For the text-containing cell, return its midpoint in [x, y] coordinate format. 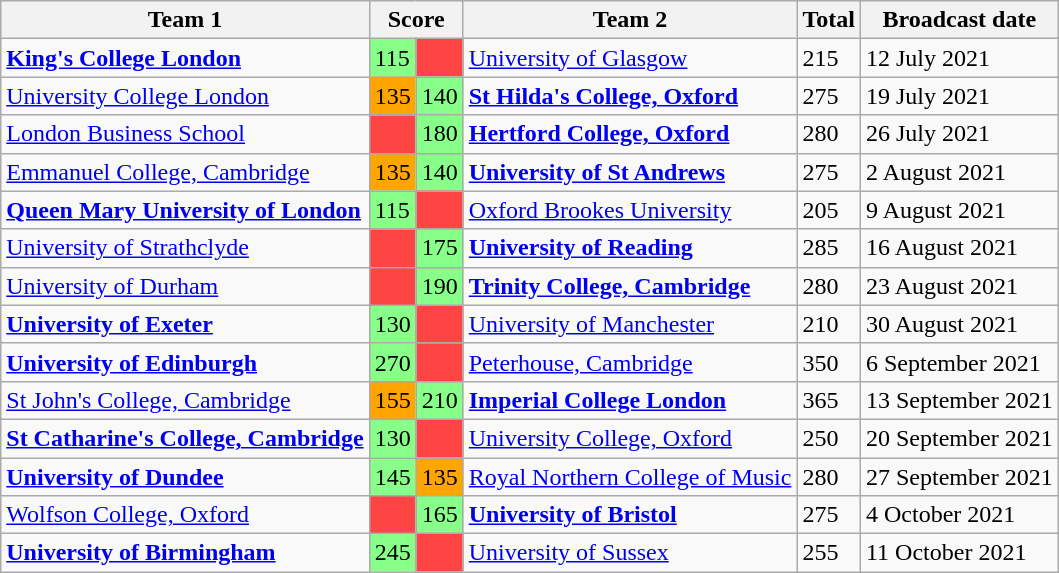
University College London [185, 96]
Team 1 [185, 20]
Emmanuel College, Cambridge [185, 172]
University of Bristol [630, 515]
St Catharine's College, Cambridge [185, 438]
9 August 2021 [959, 210]
11 October 2021 [959, 553]
365 [829, 400]
2 August 2021 [959, 172]
University of St Andrews [630, 172]
145 [392, 477]
University of Birmingham [185, 553]
University of Glasgow [630, 58]
350 [829, 362]
University of Manchester [630, 324]
16 August 2021 [959, 248]
6 September 2021 [959, 362]
St John's College, Cambridge [185, 400]
13 September 2021 [959, 400]
205 [829, 210]
Hertford College, Oxford [630, 134]
University College, Oxford [630, 438]
19 July 2021 [959, 96]
245 [392, 553]
12 July 2021 [959, 58]
190 [440, 286]
University of Exeter [185, 324]
London Business School [185, 134]
Peterhouse, Cambridge [630, 362]
Wolfson College, Oxford [185, 515]
165 [440, 515]
23 August 2021 [959, 286]
University of Reading [630, 248]
215 [829, 58]
Queen Mary University of London [185, 210]
175 [440, 248]
St Hilda's College, Oxford [630, 96]
University of Dundee [185, 477]
University of Durham [185, 286]
285 [829, 248]
270 [392, 362]
26 July 2021 [959, 134]
Score [416, 20]
Broadcast date [959, 20]
20 September 2021 [959, 438]
255 [829, 553]
Oxford Brookes University [630, 210]
King's College London [185, 58]
Imperial College London [630, 400]
University of Edinburgh [185, 362]
Total [829, 20]
155 [392, 400]
4 October 2021 [959, 515]
Team 2 [630, 20]
180 [440, 134]
30 August 2021 [959, 324]
27 September 2021 [959, 477]
University of Sussex [630, 553]
University of Strathclyde [185, 248]
Royal Northern College of Music [630, 477]
Trinity College, Cambridge [630, 286]
250 [829, 438]
